Pinpoint the cell where the given text exists, returning its (x, y) midpoint coordinate. 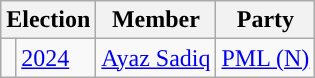
Ayaz Sadiq (156, 58)
Election (48, 20)
Member (156, 20)
2024 (56, 58)
Party (266, 20)
PML (N) (266, 58)
